Return [X, Y] of the center of cell containing provided text 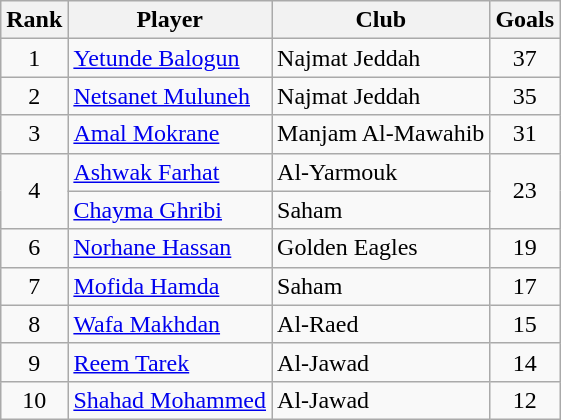
Al-Raed [381, 324]
8 [34, 324]
Netsanet Muluneh [170, 96]
19 [525, 248]
7 [34, 286]
6 [34, 248]
Goals [525, 20]
Amal Mokrane [170, 134]
10 [34, 400]
Mofida Hamda [170, 286]
37 [525, 58]
17 [525, 286]
Club [381, 20]
4 [34, 191]
3 [34, 134]
Manjam Al-Mawahib [381, 134]
23 [525, 191]
Norhane Hassan [170, 248]
1 [34, 58]
Shahad Mohammed [170, 400]
9 [34, 362]
Golden Eagles [381, 248]
31 [525, 134]
Player [170, 20]
2 [34, 96]
15 [525, 324]
14 [525, 362]
Reem Tarek [170, 362]
Ashwak Farhat [170, 172]
12 [525, 400]
Al-Yarmouk [381, 172]
35 [525, 96]
Yetunde Balogun [170, 58]
Rank [34, 20]
Chayma Ghribi [170, 210]
Wafa Makhdan [170, 324]
